Detect which cell encompasses the target text, then output its [x, y] center coordinate. 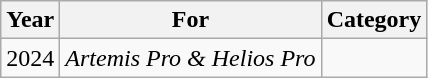
Year [30, 20]
For [190, 20]
2024 [30, 58]
Category [374, 20]
Artemis Pro & Helios Pro [190, 58]
